Scan for the cell matching the given text and deliver its [x, y] coordinate at center. 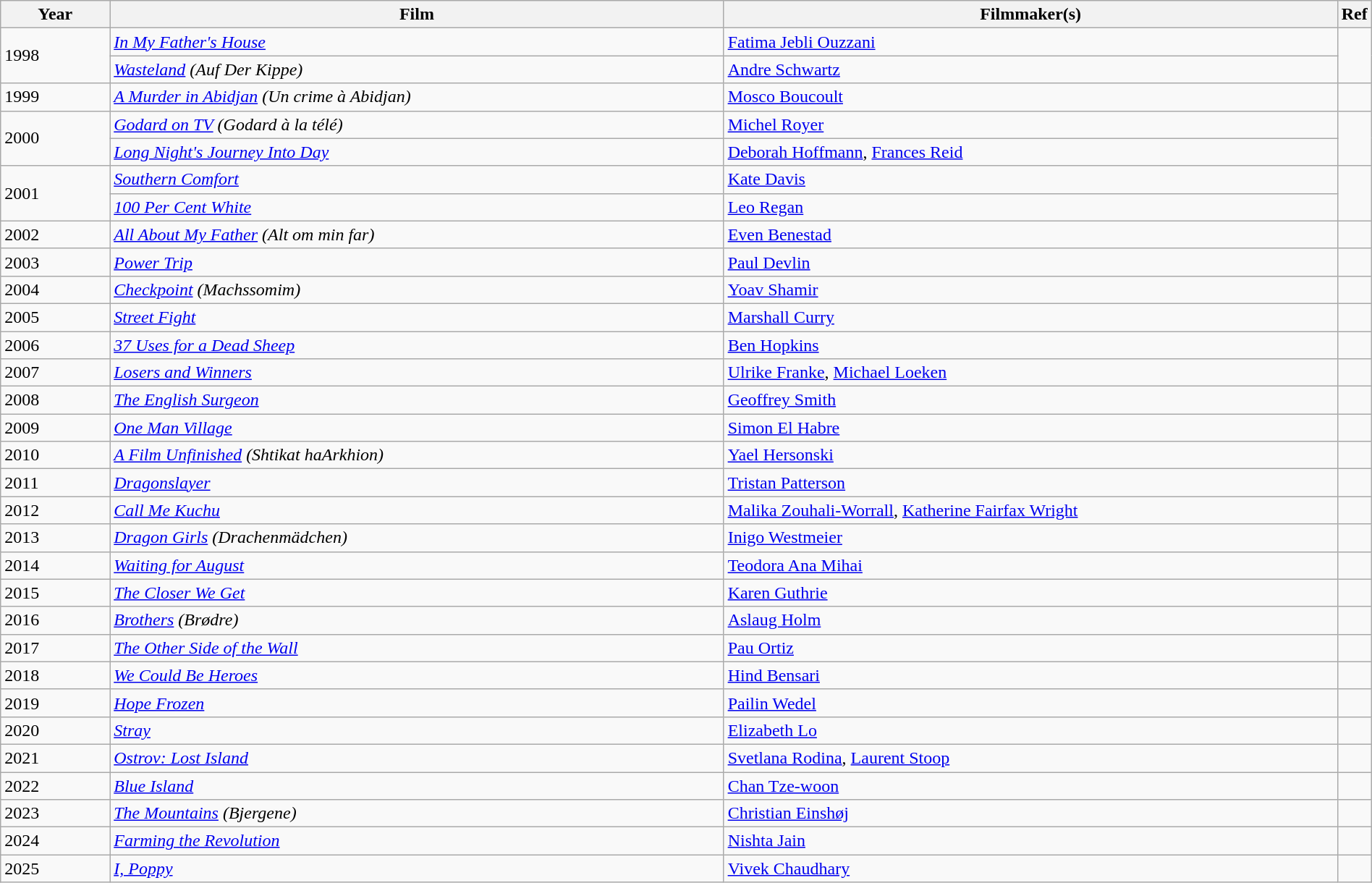
Power Trip [417, 262]
Southern Comfort [417, 179]
Kate Davis [1030, 179]
Film [417, 14]
Dragon Girls (Drachenmädchen) [417, 538]
A Film Unfinished (Shtikat haArkhion) [417, 455]
Christian Einshøj [1030, 814]
1998 [55, 56]
2003 [55, 262]
In My Father's House [417, 42]
Year [55, 14]
Mosco Boucoult [1030, 97]
2020 [55, 730]
Elizabeth Lo [1030, 730]
Inigo Westmeier [1030, 538]
2001 [55, 193]
2009 [55, 428]
2018 [55, 675]
Godard on TV (Godard à la télé) [417, 124]
2021 [55, 758]
Teodora Ana Mihai [1030, 565]
Andre Schwartz [1030, 69]
Tristan Patterson [1030, 483]
2005 [55, 317]
Checkpoint (Machssomim) [417, 290]
Karen Guthrie [1030, 593]
37 Uses for a Dead Sheep [417, 345]
Losers and Winners [417, 373]
2004 [55, 290]
We Could Be Heroes [417, 675]
Simon El Habre [1030, 428]
1999 [55, 97]
Svetlana Rodina, Laurent Stoop [1030, 758]
2013 [55, 538]
The Closer We Get [417, 593]
Wasteland (Auf Der Kippe) [417, 69]
Stray [417, 730]
Waiting for August [417, 565]
Brothers (Brødre) [417, 620]
Aslaug Holm [1030, 620]
The English Surgeon [417, 400]
Fatima Jebli Ouzzani [1030, 42]
The Other Side of the Wall [417, 648]
Geoffrey Smith [1030, 400]
Hind Bensari [1030, 675]
2007 [55, 373]
2015 [55, 593]
Paul Devlin [1030, 262]
2002 [55, 235]
Ulrike Franke, Michael Loeken [1030, 373]
Dragonslayer [417, 483]
2011 [55, 483]
Pailin Wedel [1030, 703]
Filmmaker(s) [1030, 14]
Ostrov: Lost Island [417, 758]
Long Night's Journey Into Day [417, 152]
Ref [1355, 14]
One Man Village [417, 428]
2017 [55, 648]
2024 [55, 841]
Nishta Jain [1030, 841]
All About My Father (Alt om min far) [417, 235]
Blue Island [417, 785]
Yael Hersonski [1030, 455]
Hope Frozen [417, 703]
2010 [55, 455]
Vivek Chaudhary [1030, 869]
Michel Royer [1030, 124]
Farming the Revolution [417, 841]
Ben Hopkins [1030, 345]
I, Poppy [417, 869]
Leo Regan [1030, 207]
Yoav Shamir [1030, 290]
Even Benestad [1030, 235]
Call Me Kuchu [417, 510]
2000 [55, 138]
2025 [55, 869]
The Mountains (Bjergene) [417, 814]
2019 [55, 703]
Deborah Hoffmann, Frances Reid [1030, 152]
2014 [55, 565]
Chan Tze-woon [1030, 785]
100 Per Cent White [417, 207]
2023 [55, 814]
2022 [55, 785]
2008 [55, 400]
Street Fight [417, 317]
Malika Zouhali-Worrall, Katherine Fairfax Wright [1030, 510]
Marshall Curry [1030, 317]
Pau Ortiz [1030, 648]
2012 [55, 510]
A Murder in Abidjan (Un crime à Abidjan) [417, 97]
2006 [55, 345]
2016 [55, 620]
